Determine the [X, Y] coordinate at the center of the cell enclosing the given text.  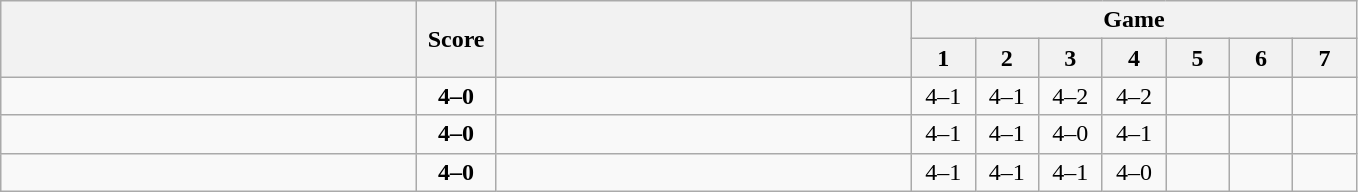
4 [1134, 58]
2 [1007, 58]
5 [1198, 58]
7 [1325, 58]
Score [456, 39]
Game [1134, 20]
6 [1261, 58]
3 [1071, 58]
1 [943, 58]
